Pinpoint the cell where the given text exists, returning its (x, y) midpoint coordinate. 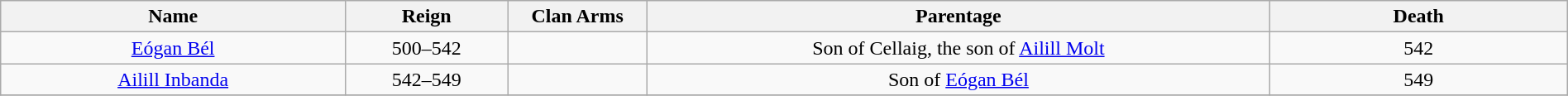
Son of Cellaig, the son of Ailill Molt (958, 48)
Ailill Inbanda (174, 79)
Name (174, 17)
Clan Arms (577, 17)
500–542 (427, 48)
Son of Eógan Bél (958, 79)
Reign (427, 17)
542 (1418, 48)
542–549 (427, 79)
Parentage (958, 17)
Death (1418, 17)
549 (1418, 79)
Eógan Bél (174, 48)
